Output the [x, y] coordinate of the center of the cell containing the given text.  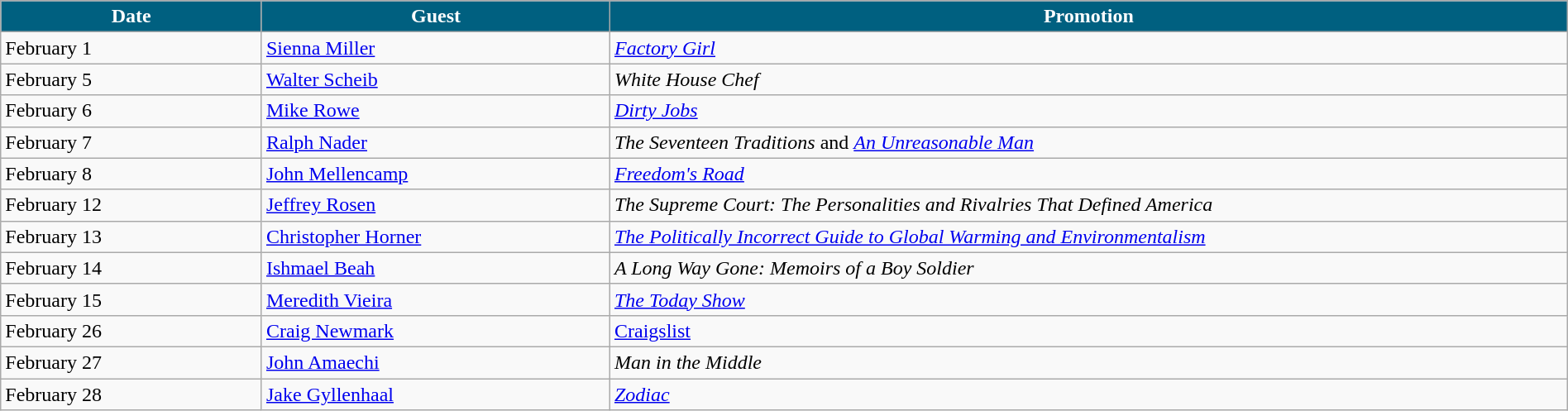
February 8 [131, 174]
February 27 [131, 362]
The Seventeen Traditions and An Unreasonable Man [1088, 142]
Promotion [1088, 17]
The Politically Incorrect Guide to Global Warming and Environmentalism [1088, 237]
Factory Girl [1088, 48]
February 14 [131, 268]
February 28 [131, 394]
February 5 [131, 79]
Man in the Middle [1088, 362]
Ralph Nader [435, 142]
Ishmael Beah [435, 268]
February 6 [131, 111]
Meredith Vieira [435, 299]
February 13 [131, 237]
Dirty Jobs [1088, 111]
White House Chef [1088, 79]
Craigslist [1088, 331]
Guest [435, 17]
February 12 [131, 205]
February 15 [131, 299]
February 7 [131, 142]
Freedom's Road [1088, 174]
The Supreme Court: The Personalities and Rivalries That Defined America [1088, 205]
John Amaechi [435, 362]
Craig Newmark [435, 331]
Date [131, 17]
Walter Scheib [435, 79]
Sienna Miller [435, 48]
Christopher Horner [435, 237]
Jake Gyllenhaal [435, 394]
A Long Way Gone: Memoirs of a Boy Soldier [1088, 268]
Jeffrey Rosen [435, 205]
Zodiac [1088, 394]
The Today Show [1088, 299]
Mike Rowe [435, 111]
February 1 [131, 48]
John Mellencamp [435, 174]
February 26 [131, 331]
